Capture the cell that displays the provided text and extract its [X, Y] central coordinate. 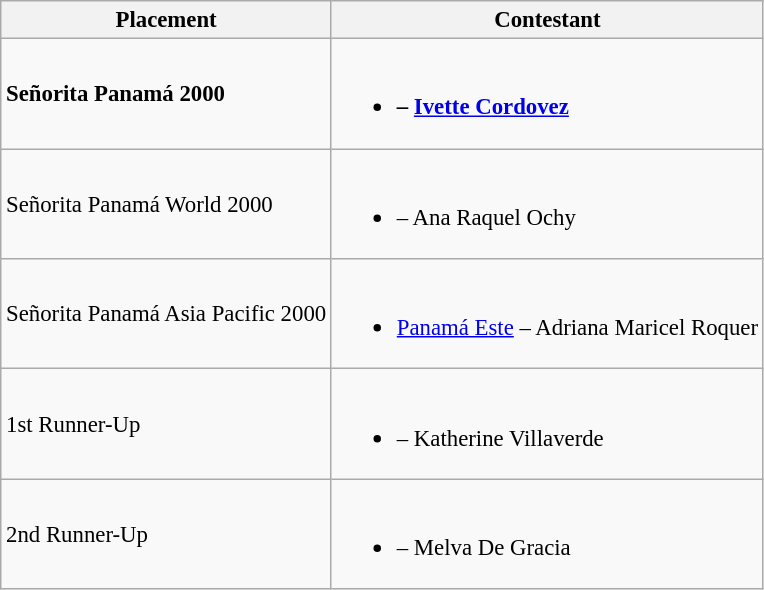
Señorita Panamá World 2000 [166, 204]
Señorita Panamá Asia Pacific 2000 [166, 314]
– Katherine Villaverde [547, 424]
1st Runner-Up [166, 424]
Contestant [547, 20]
– Ivette Cordovez [547, 94]
Señorita Panamá 2000 [166, 94]
– Ana Raquel Ochy [547, 204]
Placement [166, 20]
– Melva De Gracia [547, 534]
2nd Runner-Up [166, 534]
Panamá Este – Adriana Maricel Roquer [547, 314]
